From the cell containing the given text, extract its center point as [X, Y] coordinate. 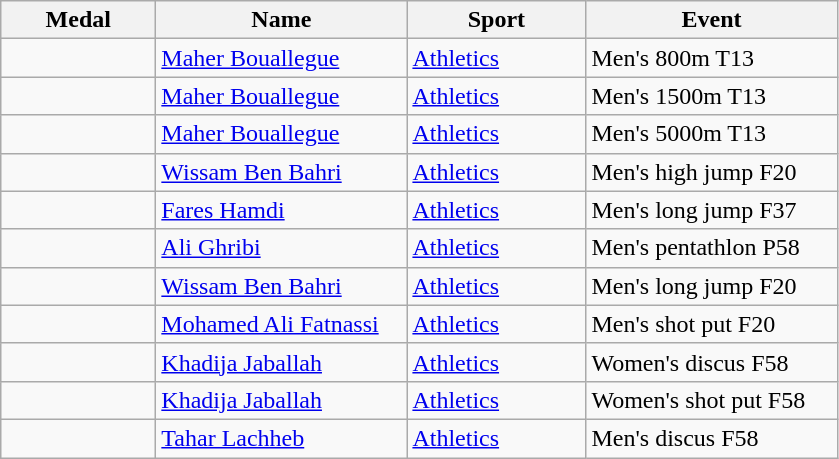
Mohamed Ali Fatnassi [282, 324]
Tahar Lachheb [282, 438]
Event [712, 20]
Ali Ghribi [282, 248]
Women's discus F58 [712, 362]
Men's 1500m T13 [712, 96]
Women's shot put F58 [712, 400]
Men's 800m T13 [712, 58]
Men's long jump F37 [712, 210]
Name [282, 20]
Sport [496, 20]
Men's 5000m T13 [712, 134]
Medal [78, 20]
Men's discus F58 [712, 438]
Men's high jump F20 [712, 172]
Fares Hamdi [282, 210]
Men's long jump F20 [712, 286]
Men's shot put F20 [712, 324]
Men's pentathlon P58 [712, 248]
